Determine the (X, Y) coordinate at the center of the cell enclosing the given text.  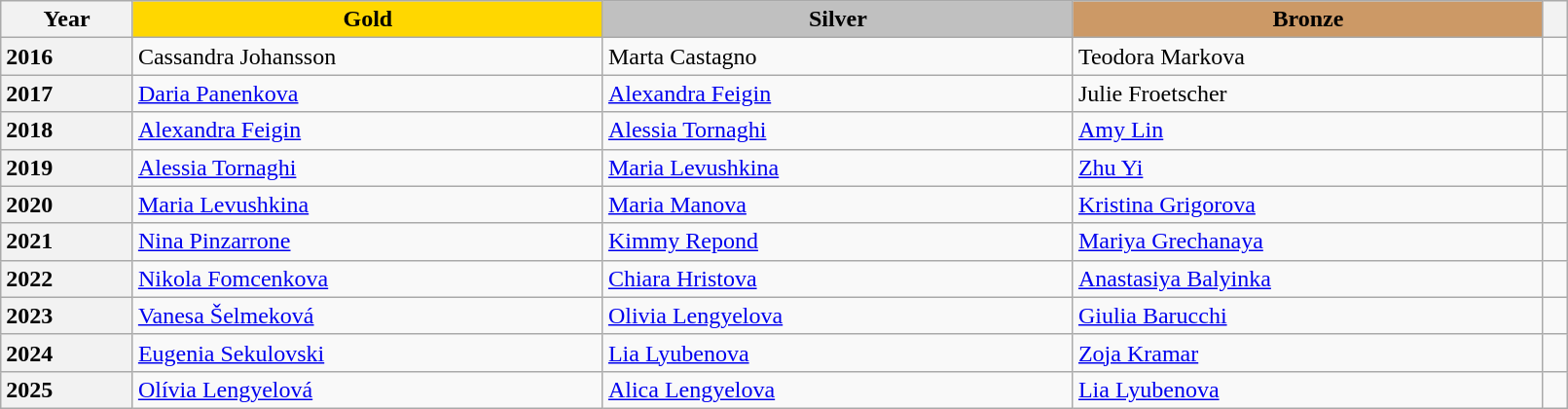
2022 (67, 279)
2021 (67, 242)
Maria Manova (837, 204)
Kristina Grigorova (1308, 204)
Chiara Hristova (837, 279)
Gold (368, 19)
Julie Froetscher (1308, 93)
Teodora Markova (1308, 56)
Marta Castagno (837, 56)
Zhu Yi (1308, 167)
Alica Lengyelova (837, 390)
Anastasiya Balyinka (1308, 279)
Nikola Fomcenkova (368, 279)
Silver (837, 19)
Nina Pinzarrone (368, 242)
Eugenia Sekulovski (368, 353)
Bronze (1308, 19)
Giulia Barucchi (1308, 316)
Mariya Grechanaya (1308, 242)
Year (67, 19)
2023 (67, 316)
2016 (67, 56)
Zoja Kramar (1308, 353)
Kimmy Repond (837, 242)
Amy Lin (1308, 130)
Olivia Lengyelova (837, 316)
Cassandra Johansson (368, 56)
Vanesa Šelmeková (368, 316)
2017 (67, 93)
2025 (67, 390)
2020 (67, 204)
2018 (67, 130)
2024 (67, 353)
Daria Panenkova (368, 93)
2019 (67, 167)
Olívia Lengyelová (368, 390)
